For the text-containing cell, return its midpoint in [x, y] coordinate format. 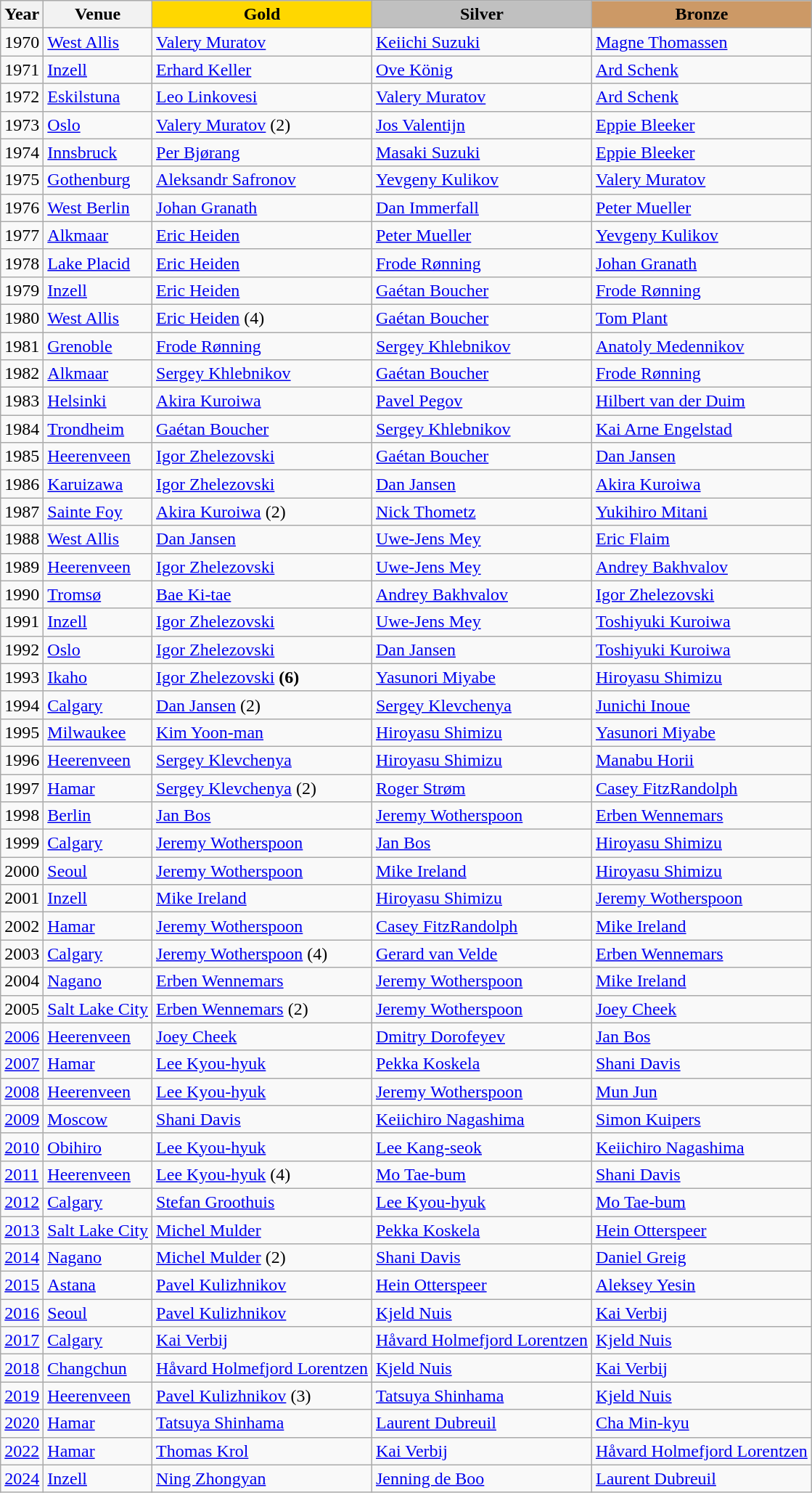
Obihiro [98, 1147]
Eric Flaim [701, 539]
2019 [22, 1396]
2005 [22, 1009]
Tom Plant [701, 318]
2011 [22, 1174]
Per Bjørang [263, 152]
Bae Ki-tae [263, 594]
1999 [22, 843]
Anatoly Medennikov [701, 346]
1971 [22, 70]
Mun Jun [701, 1092]
2018 [22, 1368]
Gerard van Velde [482, 954]
Sergey Klevchenya (2) [263, 788]
2010 [22, 1147]
Gothenburg [98, 180]
Ikaho [98, 677]
Year [22, 15]
2020 [22, 1423]
Tromsø [98, 594]
Lake Placid [98, 263]
Kai Arne Engelstad [701, 429]
1981 [22, 346]
1976 [22, 208]
Moscow [98, 1119]
Lee Kyou-hyuk (4) [263, 1174]
Keiichi Suzuki [482, 42]
Ning Zhongyan [263, 1478]
1982 [22, 374]
Gold [263, 15]
Aleksandr Safronov [263, 180]
Pavel Pegov [482, 401]
2022 [22, 1451]
Silver [482, 15]
Helsinki [98, 401]
1993 [22, 677]
1985 [22, 457]
Bronze [701, 15]
Michel Mulder (2) [263, 1258]
Lee Kang-seok [482, 1147]
1970 [22, 42]
Ove König [482, 70]
Cha Min-kyu [701, 1423]
Aleksey Yesin [701, 1285]
Stefan Groothuis [263, 1202]
Dan Immerfall [482, 208]
Dmitry Dorofeyev [482, 1036]
2009 [22, 1119]
Grenoble [98, 346]
2012 [22, 1202]
Jenning de Boo [482, 1478]
1986 [22, 484]
2001 [22, 899]
Roger Strøm [482, 788]
Dan Jansen (2) [263, 705]
Innsbruck [98, 152]
1991 [22, 622]
Trondheim [98, 429]
2015 [22, 1285]
Manabu Horii [701, 760]
2004 [22, 981]
1972 [22, 97]
Daniel Greig [701, 1258]
1977 [22, 235]
1989 [22, 567]
Magne Thomassen [701, 42]
Michel Mulder [263, 1230]
1994 [22, 705]
1979 [22, 290]
1995 [22, 732]
Milwaukee [98, 732]
Pavel Kulizhnikov (3) [263, 1396]
Eric Heiden (4) [263, 318]
1975 [22, 180]
Masaki Suzuki [482, 152]
Thomas Krol [263, 1451]
Jos Valentijn [482, 125]
Venue [98, 15]
Sainte Foy [98, 512]
Eskilstuna [98, 97]
Astana [98, 1285]
1987 [22, 512]
West Berlin [98, 208]
1988 [22, 539]
1992 [22, 650]
1996 [22, 760]
Hilbert van der Duim [701, 401]
Kim Yoon-man [263, 732]
1984 [22, 429]
Valery Muratov (2) [263, 125]
Karuizawa [98, 484]
1980 [22, 318]
Akira Kuroiwa (2) [263, 512]
2014 [22, 1258]
Simon Kuipers [701, 1119]
1983 [22, 401]
1973 [22, 125]
Erben Wennemars (2) [263, 1009]
2007 [22, 1064]
Berlin [98, 816]
2024 [22, 1478]
Leo Linkovesi [263, 97]
2008 [22, 1092]
Jeremy Wotherspoon (4) [263, 954]
2002 [22, 926]
2003 [22, 954]
2017 [22, 1341]
2006 [22, 1036]
1990 [22, 594]
2000 [22, 871]
Junichi Inoue [701, 705]
Igor Zhelezovski (6) [263, 677]
Yukihiro Mitani [701, 512]
Erhard Keller [263, 70]
1998 [22, 816]
2016 [22, 1313]
Changchun [98, 1368]
1978 [22, 263]
1997 [22, 788]
1974 [22, 152]
2013 [22, 1230]
Nick Thometz [482, 512]
